Locate the cell with the specified text and output its (x, y) center coordinate. 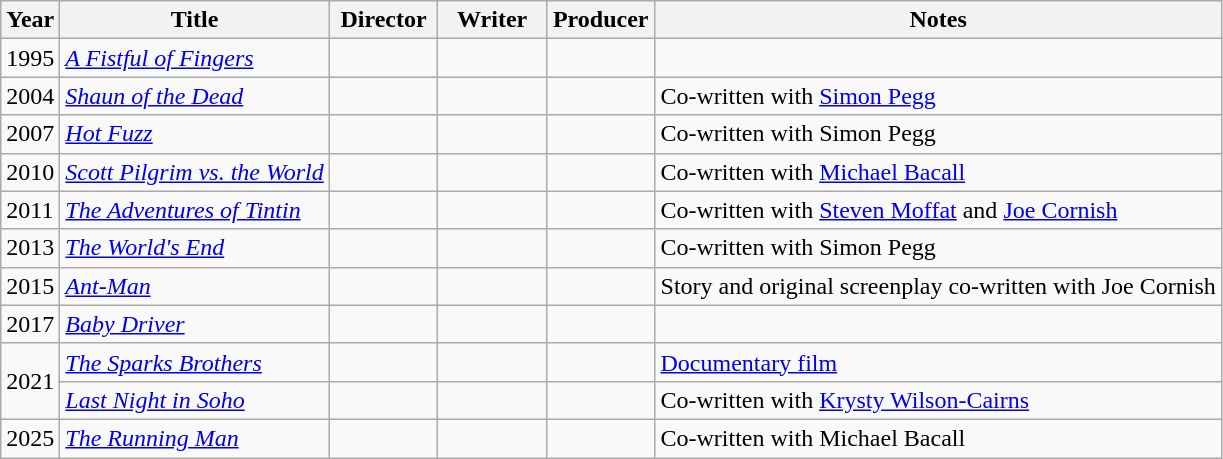
The World's End (195, 248)
The Adventures of Tintin (195, 210)
Co-written with Steven Moffat and Joe Cornish (938, 210)
Co-written with Krysty Wilson-Cairns (938, 400)
2004 (30, 96)
1995 (30, 58)
Ant-Man (195, 286)
Producer (600, 20)
Notes (938, 20)
The Running Man (195, 438)
2021 (30, 381)
Scott Pilgrim vs. the World (195, 172)
2007 (30, 134)
2015 (30, 286)
Story and original screenplay co-written with Joe Cornish (938, 286)
2025 (30, 438)
Hot Fuzz (195, 134)
2013 (30, 248)
A Fistful of Fingers (195, 58)
Baby Driver (195, 324)
Director (384, 20)
Title (195, 20)
The Sparks Brothers (195, 362)
2010 (30, 172)
2017 (30, 324)
2011 (30, 210)
Last Night in Soho (195, 400)
Shaun of the Dead (195, 96)
Documentary film (938, 362)
Writer (492, 20)
Year (30, 20)
